Detect which cell encompasses the target text, then output its [x, y] center coordinate. 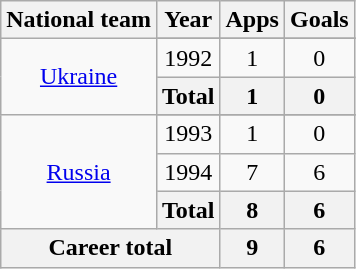
1992 [188, 58]
Ukraine [79, 77]
7 [252, 172]
9 [252, 248]
Career total [110, 248]
Year [188, 20]
Russia [79, 172]
Apps [252, 20]
1993 [188, 134]
Goals [319, 20]
8 [252, 210]
National team [79, 20]
1994 [188, 172]
